Locate the cell with the specified text and output its (x, y) center coordinate. 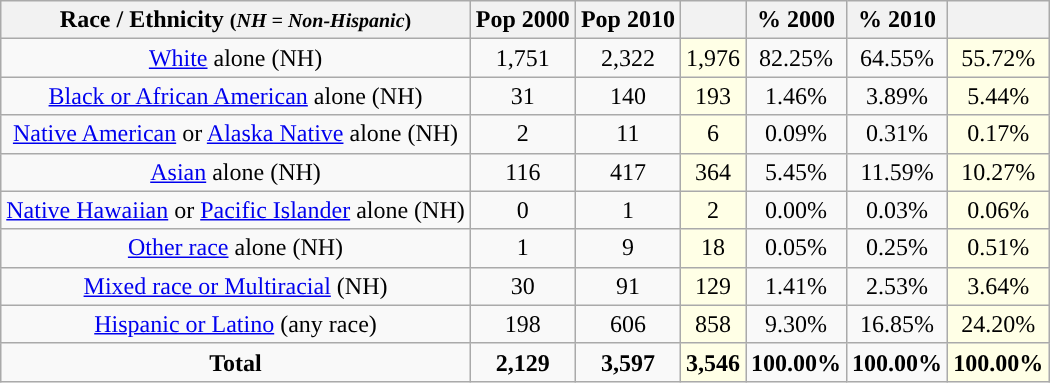
% 2010 (898, 20)
Hispanic or Latino (any race) (236, 324)
Other race alone (NH) (236, 248)
2,129 (522, 362)
198 (522, 324)
% 2000 (796, 20)
Native American or Alaska Native alone (NH) (236, 134)
9 (628, 248)
0.00% (796, 210)
55.72% (998, 58)
Native Hawaiian or Pacific Islander alone (NH) (236, 210)
30 (522, 286)
10.27% (998, 172)
Asian alone (NH) (236, 172)
5.45% (796, 172)
Mixed race or Multiracial (NH) (236, 286)
417 (628, 172)
2.53% (898, 286)
1.46% (796, 96)
Race / Ethnicity (NH = Non-Hispanic) (236, 20)
3.89% (898, 96)
0.09% (796, 134)
31 (522, 96)
3,546 (712, 362)
0.17% (998, 134)
18 (712, 248)
24.20% (998, 324)
0 (522, 210)
91 (628, 286)
3.64% (998, 286)
11.59% (898, 172)
82.25% (796, 58)
0.51% (998, 248)
606 (628, 324)
1,976 (712, 58)
0.25% (898, 248)
Total (236, 362)
Black or African American alone (NH) (236, 96)
1.41% (796, 286)
16.85% (898, 324)
1,751 (522, 58)
11 (628, 134)
5.44% (998, 96)
0.05% (796, 248)
0.06% (998, 210)
9.30% (796, 324)
858 (712, 324)
Pop 2010 (628, 20)
White alone (NH) (236, 58)
Pop 2000 (522, 20)
0.03% (898, 210)
0.31% (898, 134)
64.55% (898, 58)
364 (712, 172)
6 (712, 134)
129 (712, 286)
116 (522, 172)
3,597 (628, 362)
140 (628, 96)
2,322 (628, 58)
193 (712, 96)
